Return (x, y) of the center of cell containing provided text 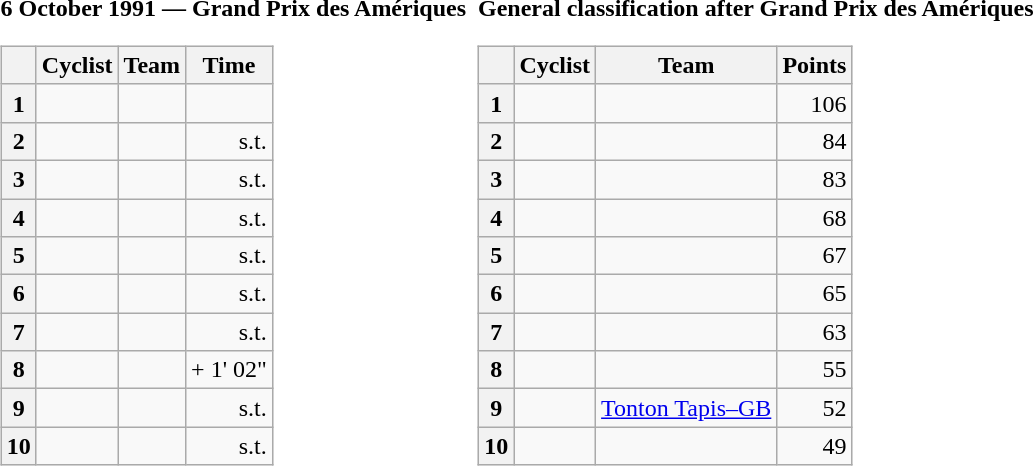
Time (230, 65)
Tonton Tapis–GB (686, 408)
49 (814, 446)
Points (814, 65)
+ 1' 02" (230, 370)
65 (814, 294)
84 (814, 141)
63 (814, 332)
68 (814, 217)
83 (814, 179)
67 (814, 256)
55 (814, 370)
106 (814, 103)
52 (814, 408)
